Locate the cell with the specified text and output its (X, Y) center coordinate. 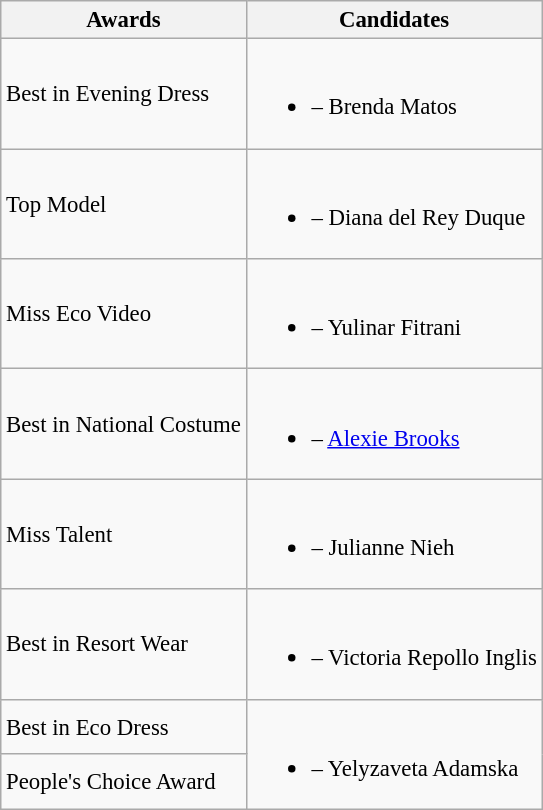
People's Choice Award (124, 782)
Top Model (124, 204)
– Julianne Nieh (394, 534)
– Victoria Repollo Inglis (394, 644)
– Yulinar Fitrani (394, 314)
– Yelyzaveta Adamska (394, 754)
Awards (124, 20)
Best in Resort Wear (124, 644)
Miss Talent (124, 534)
Miss Eco Video (124, 314)
Candidates (394, 20)
– Brenda Matos (394, 94)
Best in Eco Dress (124, 726)
– Alexie Brooks (394, 424)
– Diana del Rey Duque (394, 204)
Best in Evening Dress (124, 94)
Best in National Costume (124, 424)
